Locate the cell with the specified text and output its [x, y] center coordinate. 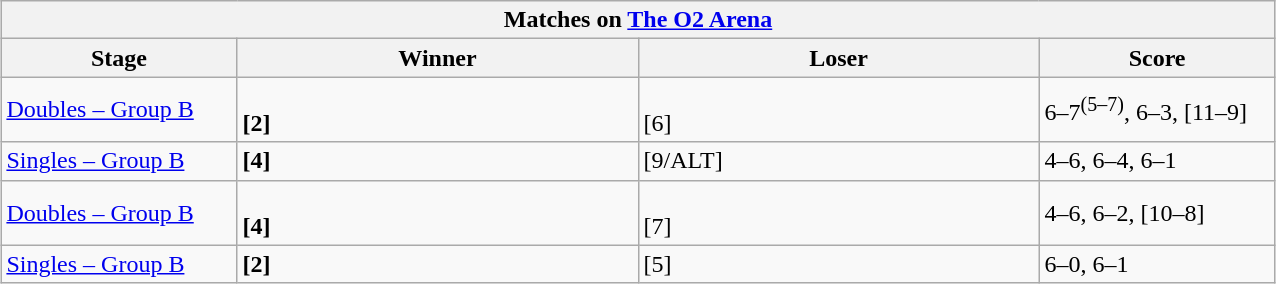
6–7(5–7), 6–3, [11–9] [1157, 110]
Matches on The O2 Arena [638, 20]
6–0, 6–1 [1157, 264]
[6] [838, 110]
[5] [838, 264]
[7] [838, 212]
4–6, 6–4, 6–1 [1157, 161]
Loser [838, 58]
Score [1157, 58]
4–6, 6–2, [10–8] [1157, 212]
Winner [438, 58]
Stage [119, 58]
[9/ALT] [838, 161]
